Locate the cell with the specified text and output its [x, y] center coordinate. 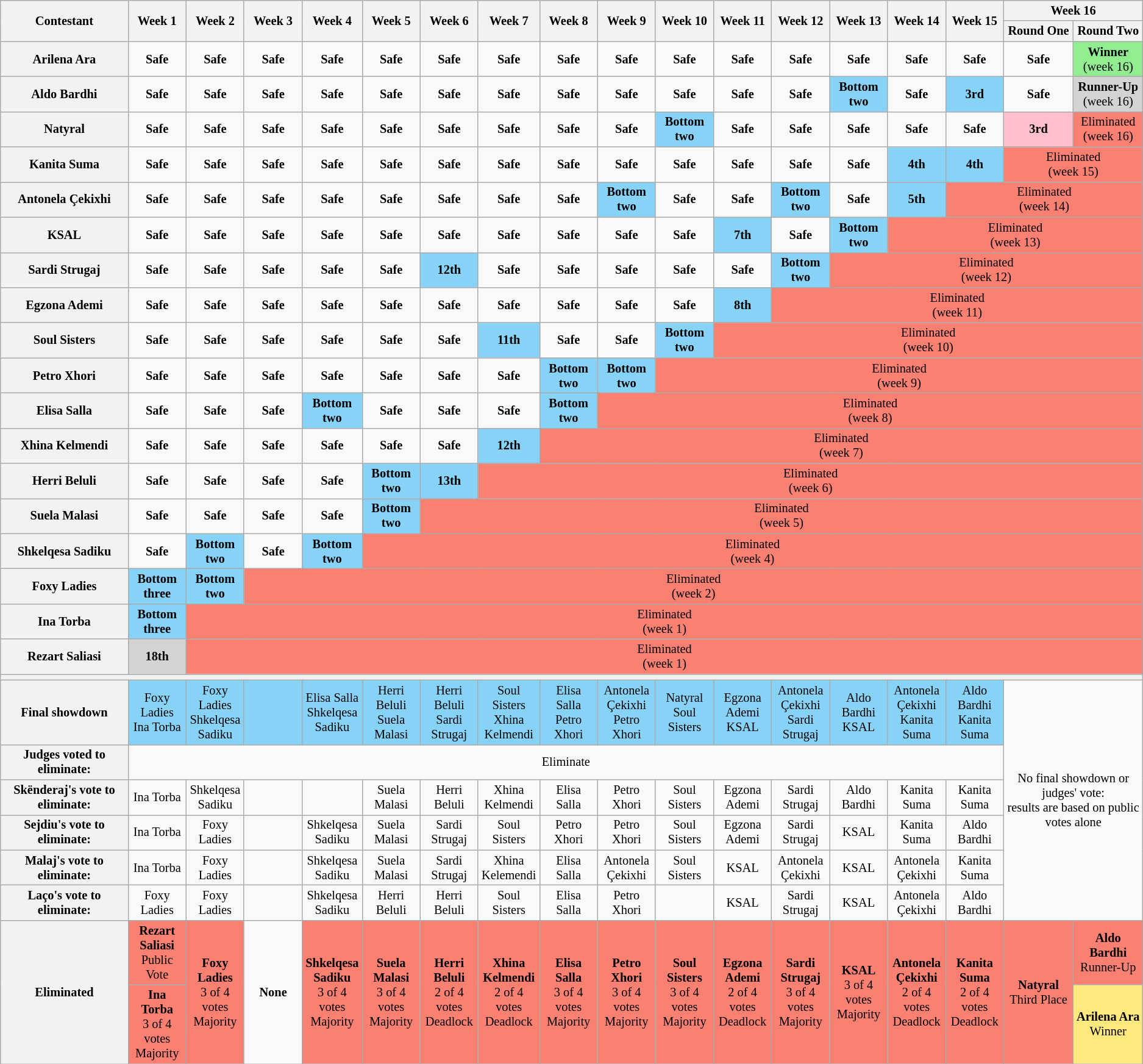
Antonela ÇekixhiSardi Strugaj [801, 712]
Foxy Ladies 3 of 4 votes Majority [215, 991]
Aldo Bardhi Runner-Up [1108, 952]
Week 9 [627, 21]
Egzona AdemiKSAL [742, 712]
Week 1 [157, 21]
Eliminated (week 8) [871, 410]
8th [742, 305]
Sejdiu's vote to eliminate: [65, 832]
Skënderaj's vote to eliminate: [65, 797]
No final showdown or judges' vote:results are based on public votes alone [1073, 800]
Shkelqesa Sadiku 3 of 4 votes Majority [332, 991]
None [273, 991]
Egzona Ademi 2 of 4 votes Deadlock [742, 991]
Eliminate [566, 762]
Petro Xhori 3 of 4 votes Majority [627, 991]
Eliminated (week 9) [899, 376]
Week 3 [273, 21]
Elisa SallaPetro Xhori [568, 712]
Xhina Kelmendi 2 of 4 votes Deadlock [508, 991]
Rezart Saliasi Public Vote [157, 952]
Aldo BardhiKanita Suma [974, 712]
Natyral Third Place [1038, 991]
Elisa Salla 3 of 4 votes Majority [568, 991]
Laço's vote to eliminate: [65, 902]
Contestant [65, 21]
Herri BeluliSuela Malasi [391, 712]
13th [449, 481]
Natyral [65, 129]
Aldo BardhiKSAL [858, 712]
Suela Malasi 3 of 4 votes Majority [391, 991]
Rezart Saliasi [65, 657]
Winner (week 16) [1108, 59]
5th [917, 199]
Arilena Ara [65, 59]
Eliminated (week 5) [782, 516]
Antonela ÇekixhiKanita Suma [917, 712]
Eliminated (week 11) [957, 305]
Herri Beluli 2 of 4 votes Deadlock [449, 991]
Eliminated (week 10) [928, 340]
Eliminated (week 14) [1044, 199]
Antonela Çekixhi 2 of 4 votes Deadlock [917, 991]
Soul SistersXhina Kelmendi [508, 712]
Sardi Strugaj 3 of 4 votes Majority [801, 991]
Foxy LadiesShkelqesa Sadiku [215, 712]
Week 11 [742, 21]
7th [742, 235]
Kanita Suma 2 of 4 votes Deadlock [974, 991]
Round Two [1108, 31]
NatyralSoul Sisters [684, 712]
Week 8 [568, 21]
Eliminated (week 7) [841, 446]
Week 16 [1073, 10]
Week 14 [917, 21]
Runner-Up (week 16) [1108, 94]
Arilena Ara Winner [1108, 1024]
KSAL 3 of 4 votes Majority [858, 991]
Week 10 [684, 21]
Eliminated (week 12) [986, 270]
Week 4 [332, 21]
Judges voted to eliminate: [65, 762]
Xhina Kelemendi [508, 868]
Eliminated (week 13) [1016, 235]
Eliminated (week 2) [693, 586]
Herri BeluliSardi Strugaj [449, 712]
Eliminated(week 16) [1108, 129]
Soul Sisters 3 of 4 votes Majority [684, 991]
Eliminated (week 6) [810, 481]
Final showdown [65, 712]
Eliminated [65, 991]
Eliminated (week 15) [1073, 165]
Eliminated (week 4) [752, 551]
Elisa SallaShkelqesa Sadiku [332, 712]
Antonela ÇekixhiPetro Xhori [627, 712]
Week 6 [449, 21]
Week 2 [215, 21]
Round One [1038, 31]
Week 12 [801, 21]
Week 15 [974, 21]
Week 5 [391, 21]
Foxy LadiesIna Torba [157, 712]
11th [508, 340]
Week 7 [508, 21]
18th [157, 657]
Week 13 [858, 21]
Malaj's vote to eliminate: [65, 868]
Ina Torba 3 of 4 votes Majority [157, 1024]
